Capture the cell that displays the provided text and extract its (X, Y) central coordinate. 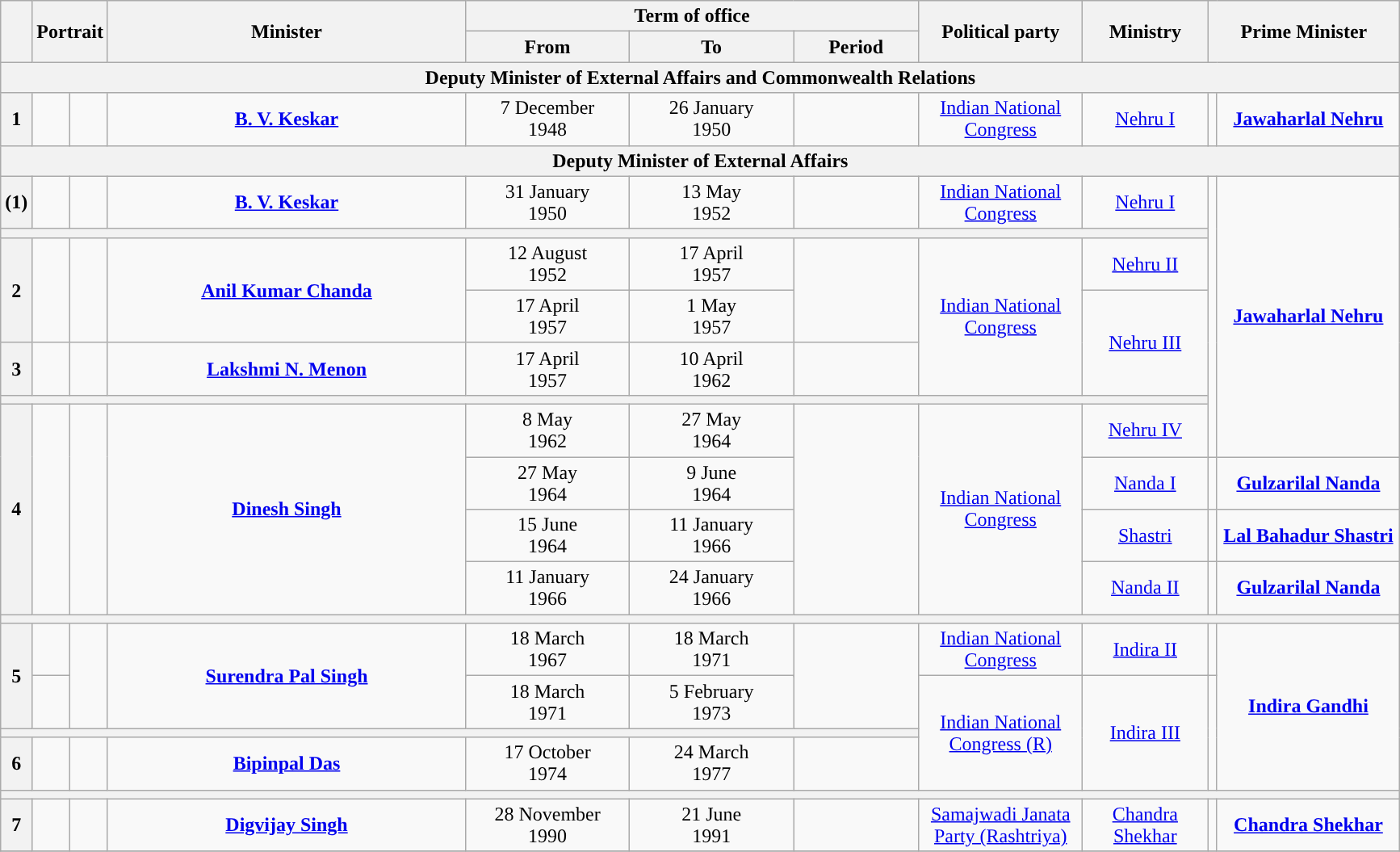
28 November1990 (547, 825)
Nehru III (1145, 342)
Nanda I (1145, 483)
Digvijay Singh (286, 825)
7 December1948 (547, 120)
To (712, 47)
4 (16, 509)
Samajwadi Janata Party (Rashtriya) (1001, 825)
Bipinpal Das (286, 764)
Portrait (70, 31)
Nehru II (1145, 263)
Indira II (1145, 649)
24 March1977 (712, 764)
31 January1950 (547, 202)
9 June1964 (712, 483)
26 January1950 (712, 120)
12 August1952 (547, 263)
Shastri (1145, 536)
3 (16, 368)
(1) (16, 202)
10 April1962 (712, 368)
Ministry (1145, 31)
Nehru IV (1145, 430)
Period (856, 47)
24 January1966 (712, 588)
Dinesh Singh (286, 509)
Lal Bahadur Shastri (1308, 536)
13 May1952 (712, 202)
18 March1967 (547, 649)
Deputy Minister of External Affairs (701, 161)
5 (16, 676)
6 (16, 764)
1 (16, 120)
Minister (286, 31)
Indian National Congress (R) (1001, 733)
7 (16, 825)
Lakshmi N. Menon (286, 368)
From (547, 47)
15 June1964 (547, 536)
Nanda II (1145, 588)
Political party (1001, 31)
21 June1991 (712, 825)
Anil Kumar Chanda (286, 290)
8 May1962 (547, 430)
Deputy Minister of External Affairs and Commonwealth Relations (701, 78)
Indira Gandhi (1308, 707)
1 May1957 (712, 317)
Term of office (693, 16)
5 February1973 (712, 703)
Indira III (1145, 733)
17 October1974 (547, 764)
2 (16, 290)
Prime Minister (1304, 31)
Surendra Pal Singh (286, 676)
